Return the [X, Y] coordinate for the center point of the cell that contains the specified text.  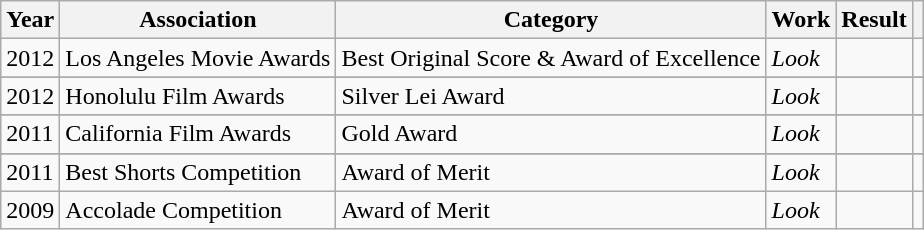
Los Angeles Movie Awards [198, 58]
Result [874, 20]
Gold Award [551, 134]
Category [551, 20]
Silver Lei Award [551, 96]
Best Shorts Competition [198, 172]
Work [801, 20]
California Film Awards [198, 134]
Association [198, 20]
Year [30, 20]
Best Original Score & Award of Excellence [551, 58]
2009 [30, 210]
Accolade Competition [198, 210]
Honolulu Film Awards [198, 96]
